Scan for the cell matching the given text and deliver its [x, y] coordinate at center. 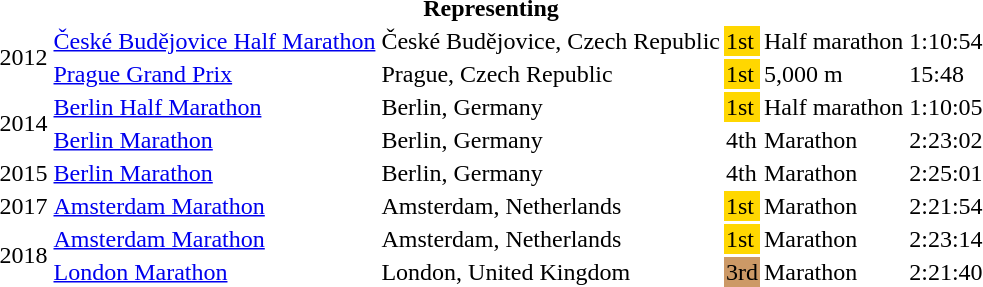
Prague, Czech Republic [551, 74]
London, United Kingdom [551, 272]
Prague Grand Prix [214, 74]
České Budějovice, Czech Republic [551, 41]
Berlin Half Marathon [214, 107]
3rd [742, 272]
5,000 m [833, 74]
České Budějovice Half Marathon [214, 41]
London Marathon [214, 272]
